Return the [x, y] coordinate for the center point of the cell that contains the specified text.  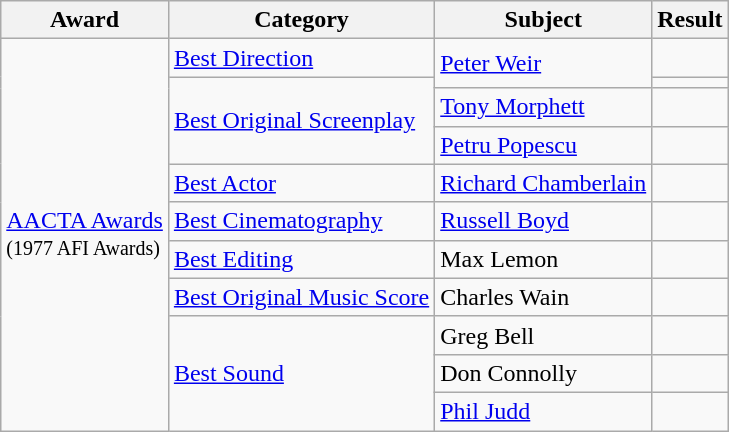
Best Direction [301, 58]
Result [690, 20]
Richard Chamberlain [544, 183]
Peter Weir [544, 64]
Subject [544, 20]
Best Sound [301, 373]
Russell Boyd [544, 221]
Greg Bell [544, 335]
Tony Morphett [544, 107]
Phil Judd [544, 411]
Best Cinematography [301, 221]
Best Actor [301, 183]
Best Original Music Score [301, 297]
Category [301, 20]
Don Connolly [544, 373]
Max Lemon [544, 259]
Best Original Screenplay [301, 120]
Charles Wain [544, 297]
AACTA Awards(1977 AFI Awards) [85, 235]
Award [85, 20]
Petru Popescu [544, 145]
Best Editing [301, 259]
